For the text-containing cell, return its midpoint in [x, y] coordinate format. 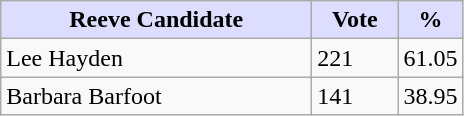
% [430, 20]
221 [355, 58]
Lee Hayden [156, 58]
Barbara Barfoot [156, 96]
141 [355, 96]
61.05 [430, 58]
Vote [355, 20]
Reeve Candidate [156, 20]
38.95 [430, 96]
